Identify which cell holds the provided text, then report its [X, Y] central coordinate. 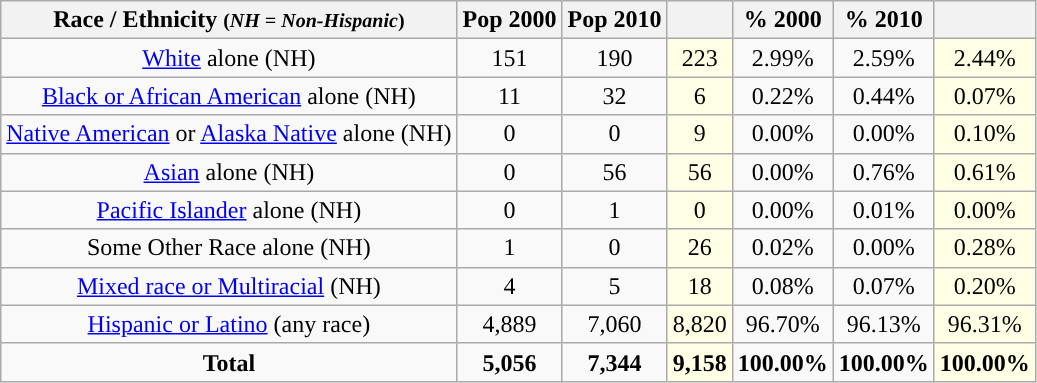
96.70% [782, 324]
0.20% [984, 286]
Some Other Race alone (NH) [229, 248]
% 2010 [884, 20]
Pop 2000 [510, 20]
0.10% [984, 134]
Native American or Alaska Native alone (NH) [229, 134]
White alone (NH) [229, 58]
26 [700, 248]
5 [614, 286]
4 [510, 286]
Asian alone (NH) [229, 172]
% 2000 [782, 20]
9,158 [700, 362]
0.01% [884, 210]
96.13% [884, 324]
Black or African American alone (NH) [229, 96]
9 [700, 134]
Race / Ethnicity (NH = Non-Hispanic) [229, 20]
7,060 [614, 324]
Total [229, 362]
2.59% [884, 58]
Pop 2010 [614, 20]
2.99% [782, 58]
151 [510, 58]
223 [700, 58]
5,056 [510, 362]
0.44% [884, 96]
7,344 [614, 362]
0.76% [884, 172]
6 [700, 96]
18 [700, 286]
0.08% [782, 286]
Hispanic or Latino (any race) [229, 324]
96.31% [984, 324]
4,889 [510, 324]
32 [614, 96]
2.44% [984, 58]
11 [510, 96]
0.02% [782, 248]
Pacific Islander alone (NH) [229, 210]
Mixed race or Multiracial (NH) [229, 286]
190 [614, 58]
0.28% [984, 248]
8,820 [700, 324]
0.22% [782, 96]
0.61% [984, 172]
